Determine the (X, Y) coordinate at the center of the cell enclosing the given text.  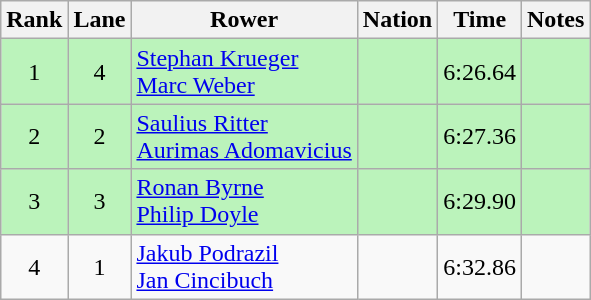
Rower (244, 20)
Saulius RitterAurimas Adomavicius (244, 136)
Stephan KruegerMarc Weber (244, 72)
6:27.36 (480, 136)
Notes (555, 20)
Lane (100, 20)
Rank (34, 20)
Jakub PodrazilJan Cincibuch (244, 266)
6:26.64 (480, 72)
Time (480, 20)
Nation (397, 20)
Ronan ByrnePhilip Doyle (244, 202)
6:29.90 (480, 202)
6:32.86 (480, 266)
